From the cell containing the given text, extract its center point as [X, Y] coordinate. 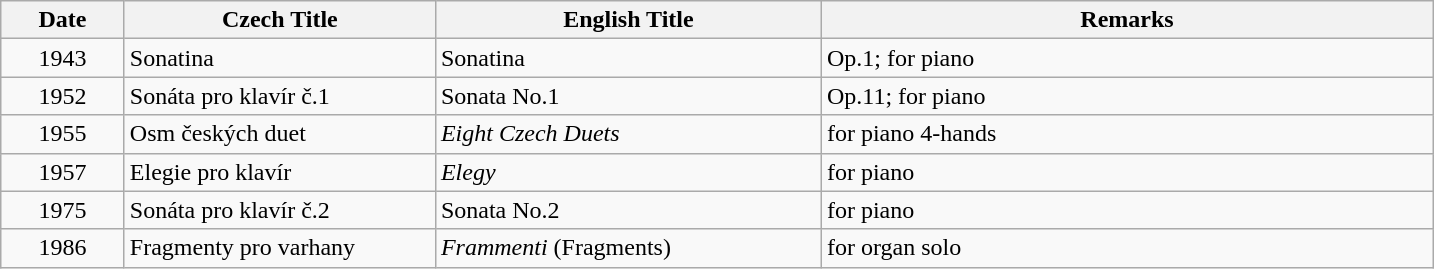
Frammenti (Fragments) [628, 248]
Sonáta pro klavír č.1 [280, 96]
1952 [63, 96]
for piano 4-hands [1126, 134]
1943 [63, 58]
Osm českých duet [280, 134]
Op.1; for piano [1126, 58]
1975 [63, 210]
Fragmenty pro varhany [280, 248]
Date [63, 20]
1955 [63, 134]
Remarks [1126, 20]
Sonata No.1 [628, 96]
1957 [63, 172]
Elegie pro klavír [280, 172]
Elegy [628, 172]
Op.11; for piano [1126, 96]
Sonata No.2 [628, 210]
Czech Title [280, 20]
English Title [628, 20]
for organ solo [1126, 248]
Sonáta pro klavír č.2 [280, 210]
1986 [63, 248]
Eight Czech Duets [628, 134]
